Search for the cell housing the specified text and yield its [X, Y] center coordinate. 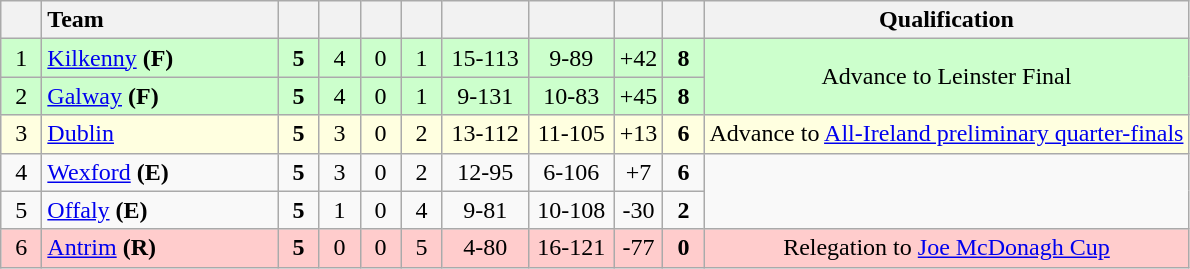
Wexford (E) [160, 172]
+45 [638, 96]
Antrim (R) [160, 248]
16-121 [571, 248]
13-112 [485, 134]
Relegation to Joe McDonagh Cup [946, 248]
Kilkenny (F) [160, 58]
4-80 [485, 248]
Qualification [946, 20]
+42 [638, 58]
6-106 [571, 172]
-77 [638, 248]
9-131 [485, 96]
15-113 [485, 58]
10-83 [571, 96]
12-95 [485, 172]
+7 [638, 172]
Advance to All-Ireland preliminary quarter-finals [946, 134]
Offaly (E) [160, 210]
Galway (F) [160, 96]
+13 [638, 134]
9-81 [485, 210]
-30 [638, 210]
Team [160, 20]
10-108 [571, 210]
9-89 [571, 58]
Dublin [160, 134]
Advance to Leinster Final [946, 77]
11-105 [571, 134]
